Search for the cell housing the specified text and yield its [x, y] center coordinate. 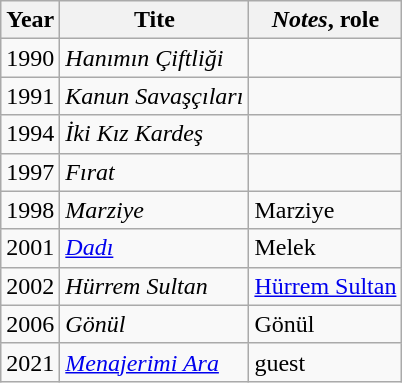
Dadı [154, 248]
Year [30, 20]
İki Kız Kardeş [154, 134]
Melek [326, 248]
2021 [30, 362]
Fırat [154, 172]
Hanımın Çiftliği [154, 58]
1997 [30, 172]
1991 [30, 96]
2006 [30, 324]
2001 [30, 248]
2002 [30, 286]
1990 [30, 58]
Kanun Savaşçıları [154, 96]
Menajerimi Ara [154, 362]
guest [326, 362]
Notes, role [326, 20]
1994 [30, 134]
Tite [154, 20]
1998 [30, 210]
